Locate the cell with the specified text and output its [X, Y] center coordinate. 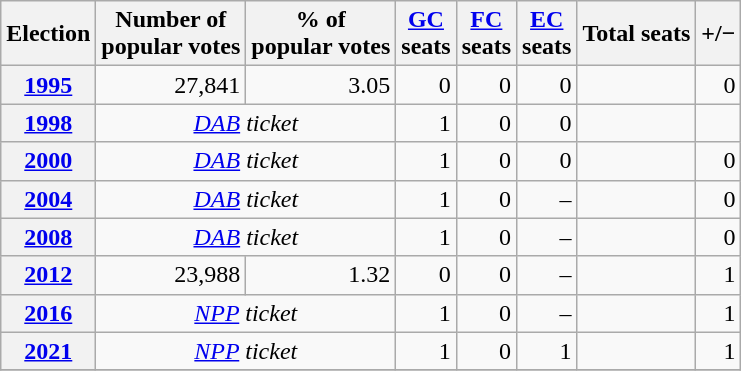
FCseats [486, 34]
2004 [48, 199]
GCseats [426, 34]
Number ofpopular votes [171, 34]
1.32 [321, 275]
2016 [48, 313]
% ofpopular votes [321, 34]
2008 [48, 237]
+/− [718, 34]
27,841 [171, 85]
2000 [48, 161]
23,988 [171, 275]
1998 [48, 123]
Total seats [636, 34]
2021 [48, 351]
2012 [48, 275]
Election [48, 34]
1995 [48, 85]
3.05 [321, 85]
ECseats [547, 34]
